Detect which cell encompasses the target text, then output its [X, Y] center coordinate. 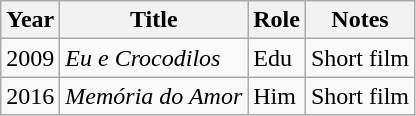
Eu e Crocodilos [154, 58]
2009 [30, 58]
Notes [360, 20]
Him [277, 96]
Memória do Amor [154, 96]
Edu [277, 58]
Year [30, 20]
2016 [30, 96]
Title [154, 20]
Role [277, 20]
